Capture the cell that displays the provided text and extract its (X, Y) central coordinate. 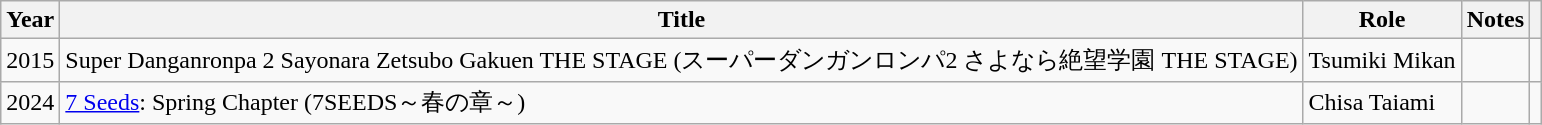
Title (682, 20)
Super Danganronpa 2 Sayonara Zetsubo Gakuen THE STAGE (スーパーダンガンロンパ2 さよなら絶望学園 THE STAGE) (682, 60)
Tsumiki Mikan (1382, 60)
Chisa Taiami (1382, 102)
2024 (30, 102)
Role (1382, 20)
2015 (30, 60)
7 Seeds: Spring Chapter (7SEEDS～春の章～) (682, 102)
Year (30, 20)
Notes (1495, 20)
